Pinpoint the cell where the given text exists, returning its [X, Y] midpoint coordinate. 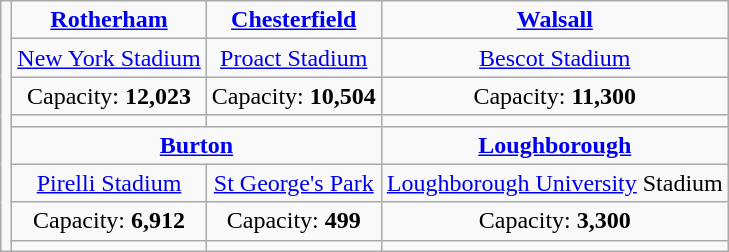
Bescot Stadium [554, 58]
Loughborough University Stadium [554, 183]
Proact Stadium [294, 58]
Capacity: 11,300 [554, 96]
St George's Park [294, 183]
Capacity: 3,300 [554, 221]
Rotherham [109, 20]
Burton [196, 145]
Capacity: 6,912 [109, 221]
Capacity: 499 [294, 221]
Chesterfield [294, 20]
Capacity: 10,504 [294, 96]
New York Stadium [109, 58]
Walsall [554, 20]
Capacity: 12,023 [109, 96]
Loughborough [554, 145]
Pirelli Stadium [109, 183]
